For the text-containing cell, return its midpoint in [X, Y] coordinate format. 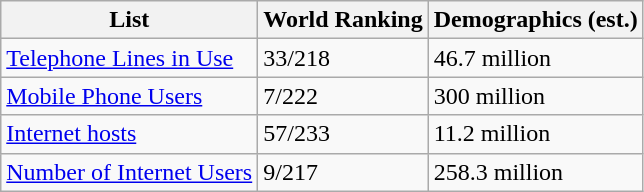
258.3 million [536, 172]
Telephone Lines in Use [130, 58]
33/218 [343, 58]
9/217 [343, 172]
List [130, 20]
Demographics (est.) [536, 20]
11.2 million [536, 134]
300 million [536, 96]
57/233 [343, 134]
Internet hosts [130, 134]
7/222 [343, 96]
46.7 million [536, 58]
Number of Internet Users [130, 172]
Mobile Phone Users [130, 96]
World Ranking [343, 20]
